Pinpoint the cell where the given text exists, returning its (X, Y) midpoint coordinate. 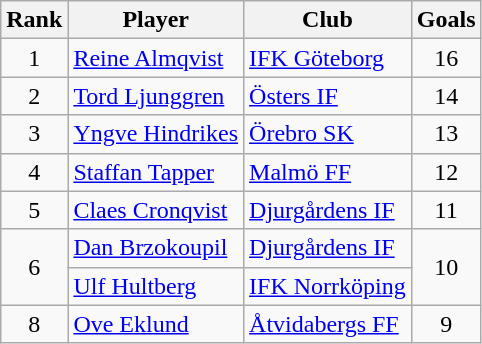
6 (34, 267)
5 (34, 210)
12 (446, 172)
1 (34, 58)
Åtvidabergs FF (328, 324)
3 (34, 134)
Reine Almqvist (156, 58)
Östers IF (328, 96)
2 (34, 96)
Goals (446, 20)
10 (446, 267)
IFK Göteborg (328, 58)
Staffan Tapper (156, 172)
Ulf Hultberg (156, 286)
Player (156, 20)
Claes Cronqvist (156, 210)
Malmö FF (328, 172)
4 (34, 172)
Club (328, 20)
Örebro SK (328, 134)
Rank (34, 20)
IFK Norrköping (328, 286)
9 (446, 324)
13 (446, 134)
16 (446, 58)
14 (446, 96)
Tord Ljunggren (156, 96)
11 (446, 210)
Ove Eklund (156, 324)
8 (34, 324)
Yngve Hindrikes (156, 134)
Dan Brzokoupil (156, 248)
